Pinpoint the cell where the given text exists, returning its [x, y] midpoint coordinate. 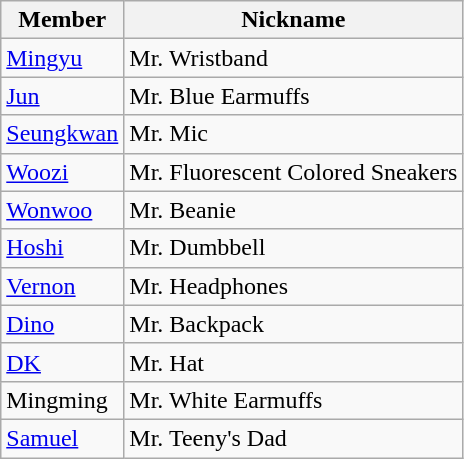
Mr. Dumbbell [294, 248]
Samuel [62, 438]
Woozi [62, 172]
Mr. Beanie [294, 210]
Seungkwan [62, 134]
Hoshi [62, 248]
Mr. Teeny's Dad [294, 438]
Mr. Backpack [294, 324]
Wonwoo [62, 210]
Nickname [294, 20]
Mr. Headphones [294, 286]
Jun [62, 96]
Dino [62, 324]
Mr. Blue Earmuffs [294, 96]
Vernon [62, 286]
Mr. Wristband [294, 58]
Mr. Fluorescent Colored Sneakers [294, 172]
Mr. Mic [294, 134]
Member [62, 20]
Mr. Hat [294, 362]
DK [62, 362]
Mingming [62, 400]
Mingyu [62, 58]
Mr. White Earmuffs [294, 400]
